Identify which cell holds the provided text, then report its (x, y) central coordinate. 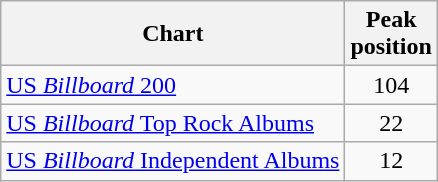
US Billboard Independent Albums (173, 161)
22 (391, 123)
104 (391, 85)
12 (391, 161)
US Billboard 200 (173, 85)
Peakposition (391, 34)
Chart (173, 34)
US Billboard Top Rock Albums (173, 123)
